Identify which cell holds the provided text, then report its (x, y) central coordinate. 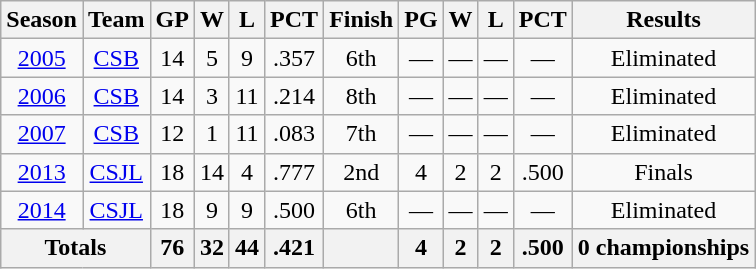
.214 (294, 96)
2nd (362, 172)
2013 (42, 172)
.777 (294, 172)
.357 (294, 58)
2006 (42, 96)
8th (362, 96)
7th (362, 134)
.083 (294, 134)
Totals (76, 248)
3 (212, 96)
1 (212, 134)
.421 (294, 248)
76 (172, 248)
44 (246, 248)
Finals (663, 172)
GP (172, 20)
Results (663, 20)
PG (421, 20)
12 (172, 134)
Team (116, 20)
32 (212, 248)
5 (212, 58)
2007 (42, 134)
2005 (42, 58)
Finish (362, 20)
2014 (42, 210)
0 championships (663, 248)
Season (42, 20)
